Search for the cell housing the specified text and yield its (X, Y) center coordinate. 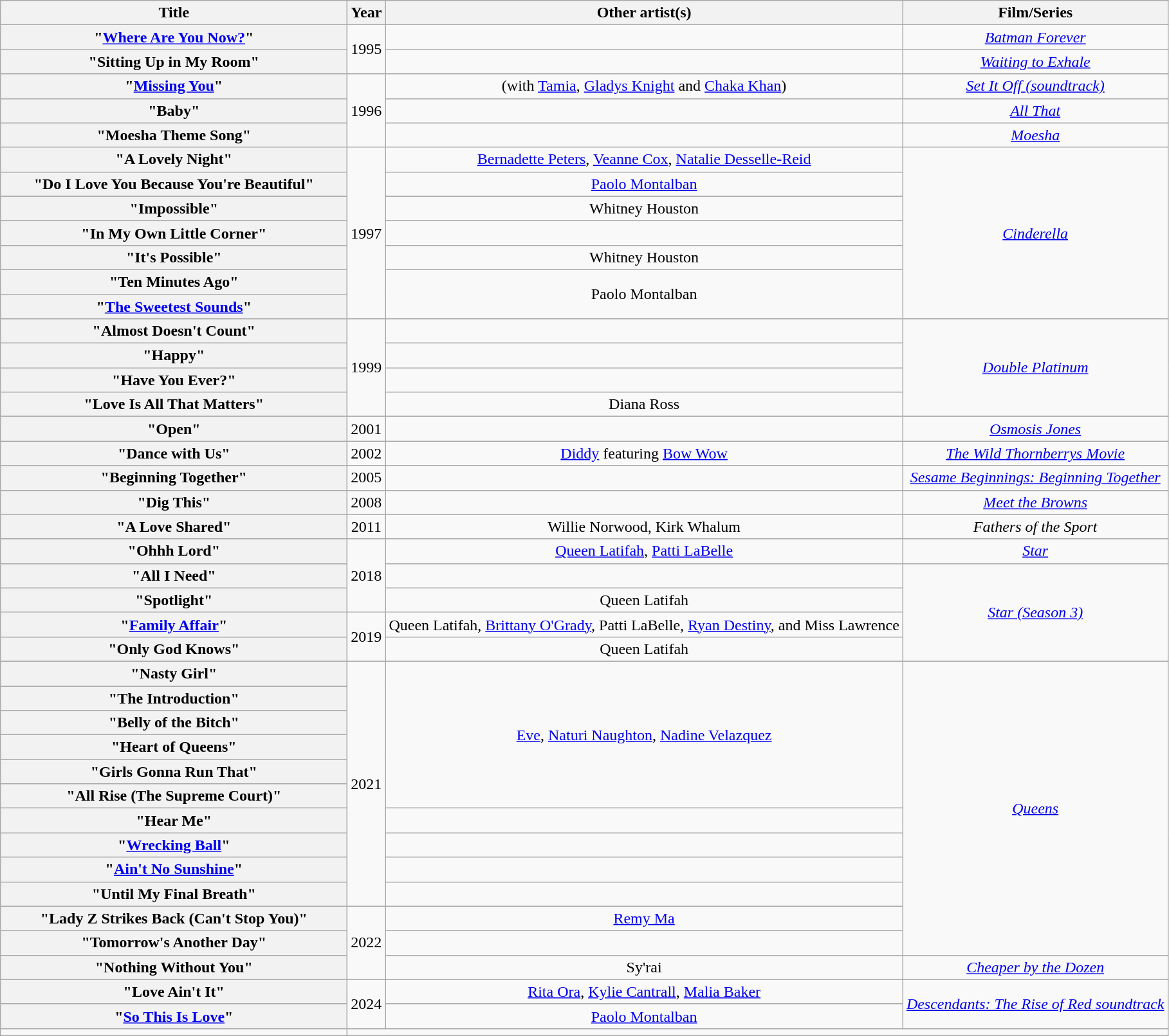
"Belly of the Bitch" (174, 723)
The Wild Thornberrys Movie (1035, 453)
"Missing You" (174, 86)
Waiting to Exhale (1035, 62)
2022 (367, 943)
"The Sweetest Sounds" (174, 307)
"A Love Shared" (174, 527)
"Nasty Girl" (174, 673)
"Nothing Without You" (174, 967)
"Moesha Theme Song" (174, 135)
"Happy" (174, 356)
"Dance with Us" (174, 453)
Moesha (1035, 135)
"Baby" (174, 111)
"Dig This" (174, 502)
Meet the Browns (1035, 502)
"Beginning Together" (174, 478)
1997 (367, 233)
Queen Latifah, Brittany O'Grady, Patti LaBelle, Ryan Destiny, and Miss Lawrence (644, 624)
"Lady Z Strikes Back (Can't Stop You)" (174, 918)
Star (Season 3) (1035, 612)
Eve, Naturi Naughton, Nadine Velazquez (644, 734)
2008 (367, 502)
"Sitting Up in My Room" (174, 62)
2018 (367, 576)
Diana Ross (644, 404)
"Spotlight" (174, 600)
Double Platinum (1035, 368)
"Heart of Queens" (174, 747)
"Ain't No Sunshine" (174, 869)
"Impossible" (174, 208)
"Until My Final Breath" (174, 894)
Descendants: The Rise of Red soundtrack (1035, 1004)
"Tomorrow's Another Day" (174, 943)
Fathers of the Sport (1035, 527)
"Family Affair" (174, 624)
Star (1035, 551)
"Wrecking Ball" (174, 845)
"Hear Me" (174, 821)
"The Introduction" (174, 698)
Film/Series (1035, 13)
"Where Are You Now?" (174, 37)
2019 (367, 637)
Batman Forever (1035, 37)
2001 (367, 429)
Remy Ma (644, 918)
"Love Ain't It" (174, 992)
Other artist(s) (644, 13)
Set It Off (soundtrack) (1035, 86)
Queens (1035, 808)
"Almost Doesn't Count" (174, 331)
2002 (367, 453)
1996 (367, 111)
1999 (367, 368)
"Do I Love You Because You're Beautiful" (174, 184)
"All I Need" (174, 576)
"It's Possible" (174, 257)
Bernadette Peters, Veanne Cox, Natalie Desselle-Reid (644, 159)
Rita Ora, Kylie Cantrall, Malia Baker (644, 992)
"Only God Knows" (174, 649)
"So This Is Love" (174, 1016)
Sy'rai (644, 967)
2021 (367, 783)
2005 (367, 478)
Title (174, 13)
"Open" (174, 429)
"Ten Minutes Ago" (174, 282)
"Girls Gonna Run That" (174, 772)
All That (1035, 111)
"Ohhh Lord" (174, 551)
"All Rise (The Supreme Court)" (174, 796)
Diddy featuring Bow Wow (644, 453)
"Love Is All That Matters" (174, 404)
Queen Latifah, Patti LaBelle (644, 551)
Sesame Beginnings: Beginning Together (1035, 478)
Cheaper by the Dozen (1035, 967)
2024 (367, 1004)
"Have You Ever?" (174, 380)
(with Tamia, Gladys Knight and Chaka Khan) (644, 86)
"A Lovely Night" (174, 159)
Willie Norwood, Kirk Whalum (644, 527)
2011 (367, 527)
1995 (367, 50)
"In My Own Little Corner" (174, 233)
Osmosis Jones (1035, 429)
Cinderella (1035, 233)
Year (367, 13)
